Search for the cell housing the specified text and yield its [X, Y] center coordinate. 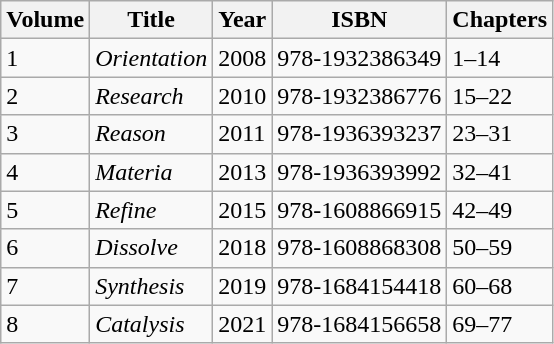
5 [46, 210]
Synthesis [152, 286]
Year [242, 20]
Research [152, 96]
Volume [46, 20]
3 [46, 134]
2015 [242, 210]
Chapters [500, 20]
ISBN [360, 20]
32–41 [500, 172]
978-1932386349 [360, 58]
2019 [242, 286]
Catalysis [152, 324]
978-1932386776 [360, 96]
2008 [242, 58]
1–14 [500, 58]
50–59 [500, 248]
Reason [152, 134]
4 [46, 172]
23–31 [500, 134]
1 [46, 58]
978-1684156658 [360, 324]
Refine [152, 210]
978-1684154418 [360, 286]
2021 [242, 324]
Title [152, 20]
2013 [242, 172]
978-1608866915 [360, 210]
6 [46, 248]
2011 [242, 134]
Dissolve [152, 248]
2018 [242, 248]
978-1936393237 [360, 134]
42–49 [500, 210]
60–68 [500, 286]
15–22 [500, 96]
Materia [152, 172]
7 [46, 286]
2 [46, 96]
8 [46, 324]
978-1936393992 [360, 172]
69–77 [500, 324]
Orientation [152, 58]
2010 [242, 96]
978-1608868308 [360, 248]
